From the cell containing the given text, extract its center point as [x, y] coordinate. 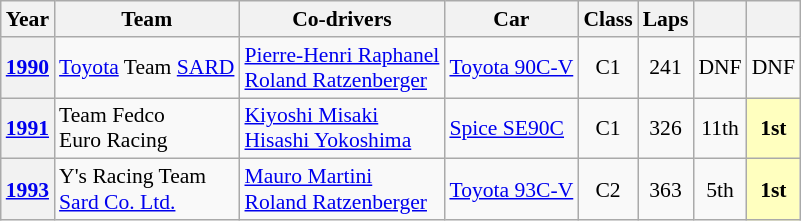
Class [608, 19]
Spice SE90C [511, 128]
363 [666, 190]
Laps [666, 19]
Mauro Martini Roland Ratzenberger [342, 190]
326 [666, 128]
Toyota Team SARD [146, 68]
5th [720, 190]
Team Fedco Euro Racing [146, 128]
Pierre-Henri Raphanel Roland Ratzenberger [342, 68]
Y's Racing Team Sard Co. Ltd. [146, 190]
Year [28, 19]
241 [666, 68]
11th [720, 128]
Car [511, 19]
Co-drivers [342, 19]
Toyota 93C-V [511, 190]
C2 [608, 190]
1993 [28, 190]
Toyota 90C-V [511, 68]
1991 [28, 128]
Team [146, 19]
1990 [28, 68]
Kiyoshi MisakiHisashi Yokoshima [342, 128]
